Provide the (x, y) coordinate of the cell's center where the given text is located.  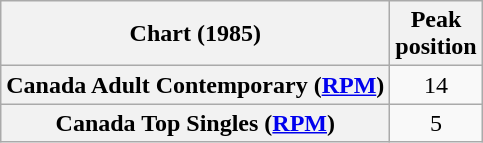
Chart (1985) (196, 34)
Peakposition (436, 34)
Canada Adult Contemporary (RPM) (196, 85)
Canada Top Singles (RPM) (196, 123)
5 (436, 123)
14 (436, 85)
